Detect which cell encompasses the target text, then output its [X, Y] center coordinate. 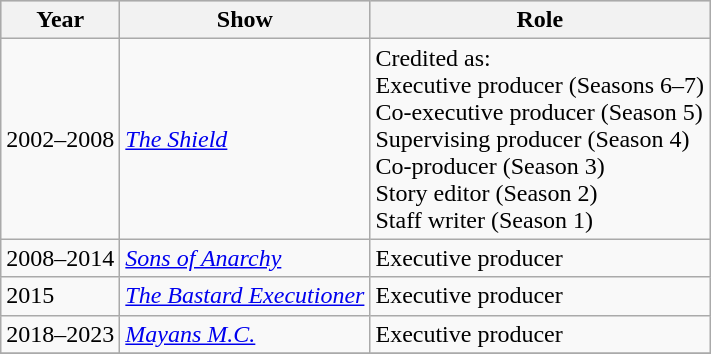
Sons of Anarchy [245, 258]
2002–2008 [60, 139]
Year [60, 20]
Show [245, 20]
The Bastard Executioner [245, 296]
2015 [60, 296]
Role [540, 20]
Mayans M.C. [245, 334]
The Shield [245, 139]
2018–2023 [60, 334]
2008–2014 [60, 258]
